Return [X, Y] of the center of cell containing provided text 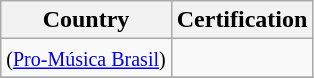
(Pro-Música Brasil) [86, 58]
Certification [242, 20]
Country [86, 20]
